Detect which cell encompasses the target text, then output its (X, Y) center coordinate. 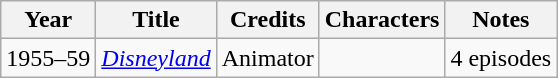
Year (48, 20)
Notes (501, 20)
4 episodes (501, 58)
Disneyland (156, 58)
Characters (382, 20)
Animator (268, 58)
Title (156, 20)
Credits (268, 20)
1955–59 (48, 58)
